Pinpoint the cell where the given text exists, returning its [X, Y] midpoint coordinate. 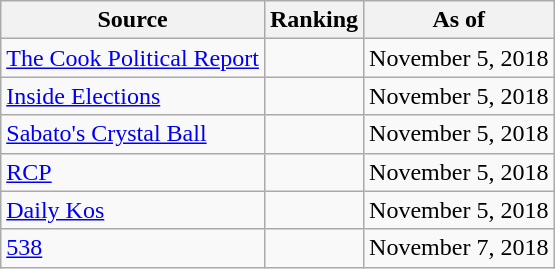
Daily Kos [133, 210]
538 [133, 248]
As of [459, 20]
The Cook Political Report [133, 58]
November 7, 2018 [459, 248]
Source [133, 20]
RCP [133, 172]
Sabato's Crystal Ball [133, 134]
Ranking [314, 20]
Inside Elections [133, 96]
